Output the [x, y] coordinate of the center of the cell containing the given text.  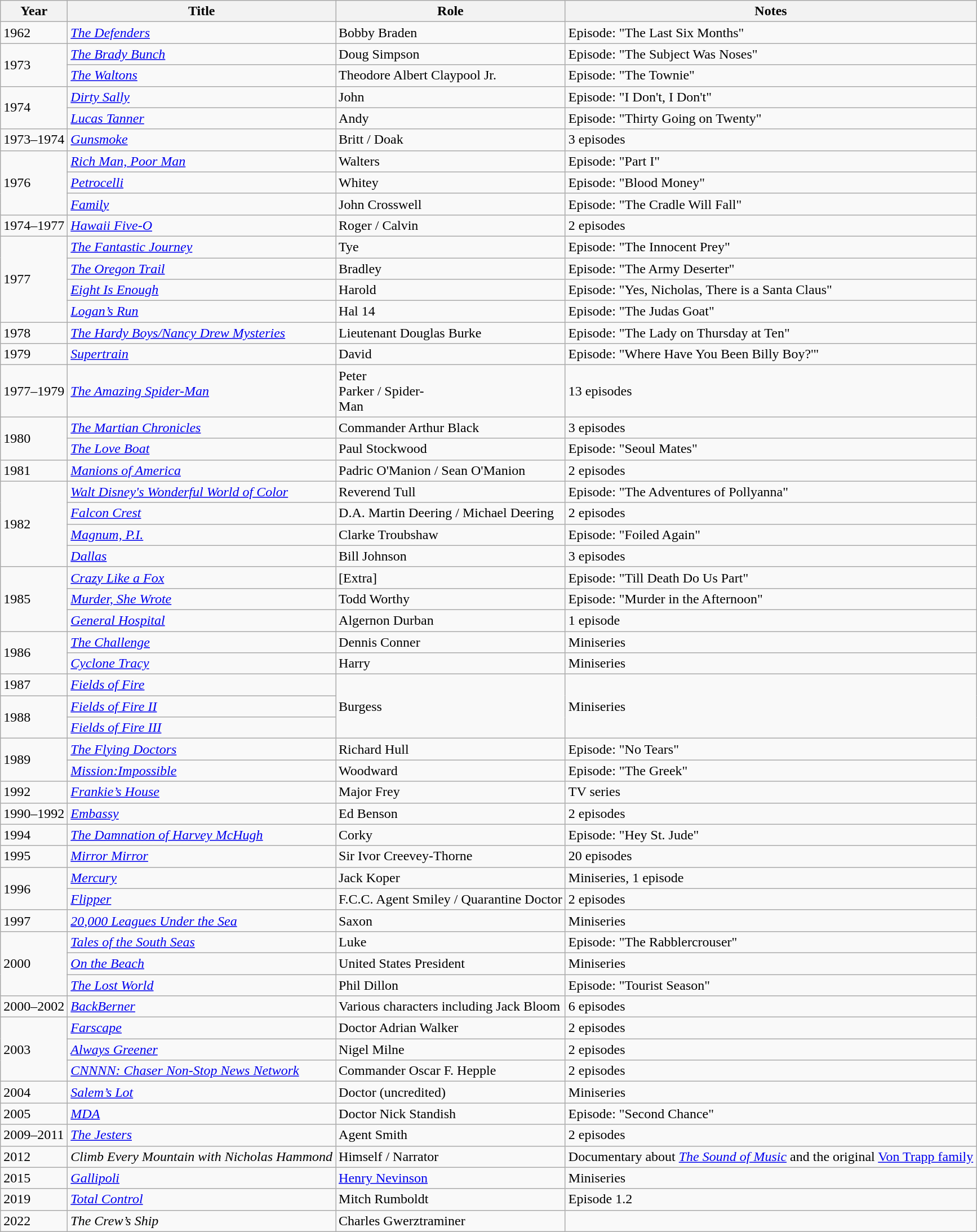
Role [451, 11]
1974–1977 [34, 225]
2005 [34, 1114]
Lucas Tanner [202, 118]
The Love Boat [202, 449]
Manions of America [202, 470]
Andy [451, 118]
Family [202, 204]
Richard Hull [451, 749]
2000 [34, 963]
Walters [451, 161]
Tye [451, 247]
Lieutenant Douglas Burke [451, 333]
Roger / Calvin [451, 225]
F.C.C. Agent Smiley / Quarantine Doctor [451, 899]
Salem’s Lot [202, 1092]
Dirty Sally [202, 97]
Britt / Doak [451, 140]
John Crosswell [451, 204]
Magnum, P.I. [202, 535]
Agent Smith [451, 1135]
Whitey [451, 183]
Notes [771, 11]
MDA [202, 1114]
Episode: "Where Have You Been Billy Boy?'" [771, 354]
Episode: "The Adventures of Pollyanna" [771, 492]
Rich Man, Poor Man [202, 161]
Gunsmoke [202, 140]
Episode: "Murder in the Afternoon" [771, 599]
The Brady Bunch [202, 54]
1979 [34, 354]
Episode: "Yes, Nicholas, There is a Santa Claus" [771, 290]
Ed Benson [451, 813]
The Waltons [202, 75]
The Fantastic Journey [202, 247]
Bill Johnson [451, 556]
1992 [34, 792]
1980 [34, 438]
Bobby Braden [451, 33]
Episode: "The Innocent Prey" [771, 247]
Himself / Narrator [451, 1157]
Embassy [202, 813]
Theodore Albert Claypool Jr. [451, 75]
Harold [451, 290]
1985 [34, 599]
20 episodes [771, 856]
Tales of the South Seas [202, 942]
TV series [771, 792]
Episode: "Second Chance" [771, 1114]
Supertrain [202, 354]
1996 [34, 888]
Episode: "The Cradle Will Fall" [771, 204]
Burgess [451, 706]
1976 [34, 183]
Various characters including Jack Bloom [451, 1007]
Doctor (uncredited) [451, 1092]
Harry [451, 664]
2009–2011 [34, 1135]
Saxon [451, 920]
1974 [34, 108]
The Hardy Boys/Nancy Drew Mysteries [202, 333]
Episode 1.2 [771, 1199]
2004 [34, 1092]
Frankie’s House [202, 792]
Episode: "Blood Money" [771, 183]
CNNNN: Chaser Non-Stop News Network [202, 1071]
Jack Koper [451, 878]
Episode: "Foiled Again" [771, 535]
Mitch Rumboldt [451, 1199]
1978 [34, 333]
John [451, 97]
Todd Worthy [451, 599]
Episode: "The Last Six Months" [771, 33]
Cyclone Tracy [202, 664]
Doctor Nick Standish [451, 1114]
13 episodes [771, 391]
Doctor Adrian Walker [451, 1028]
Episode: "Seoul Mates" [771, 449]
1982 [34, 524]
Clarke Troubshaw [451, 535]
Mirror Mirror [202, 856]
Fields of Fire II [202, 706]
Algernon Durban [451, 620]
David [451, 354]
The Defenders [202, 33]
1977 [34, 279]
Crazy Like a Fox [202, 577]
D.A. Martin Deering / Michael Deering [451, 513]
1973 [34, 65]
Petrocelli [202, 183]
2003 [34, 1049]
1988 [34, 717]
The Flying Doctors [202, 749]
Episode: "The Subject Was Noses" [771, 54]
Fields of Fire III [202, 728]
Mission:Impossible [202, 771]
Episode: "I Don't, I Don't" [771, 97]
Total Control [202, 1199]
The Amazing Spider-Man [202, 391]
Commander Arthur Black [451, 428]
Commander Oscar F. Hepple [451, 1071]
Episode: "Tourist Season" [771, 985]
Episode: "The Rabblercrouser" [771, 942]
2019 [34, 1199]
Episode: "The Townie" [771, 75]
United States President [451, 963]
1994 [34, 835]
Mercury [202, 878]
Doug Simpson [451, 54]
Phil Dillon [451, 985]
Sir Ivor Creevey-Thorne [451, 856]
1981 [34, 470]
Flipper [202, 899]
The Oregon Trail [202, 269]
Year [34, 11]
Episode: "The Judas Goat" [771, 312]
Episode: "Part I" [771, 161]
Major Frey [451, 792]
Episode: "The Lady on Thursday at Ten" [771, 333]
1990–1992 [34, 813]
1 episode [771, 620]
Always Greener [202, 1049]
Padric O'Manion / Sean O'Manion [451, 470]
1989 [34, 760]
Paul Stockwood [451, 449]
Luke [451, 942]
1995 [34, 856]
1977–1979 [34, 391]
1973–1974 [34, 140]
Farscape [202, 1028]
6 episodes [771, 1007]
BackBerner [202, 1007]
Corky [451, 835]
2015 [34, 1178]
Gallipoli [202, 1178]
The Damnation of Harvey McHugh [202, 835]
Fields of Fire [202, 685]
Eight Is Enough [202, 290]
Miniseries, 1 episode [771, 878]
Documentary about The Sound of Music and the original Von Trapp family [771, 1157]
Dallas [202, 556]
Walt Disney's Wonderful World of Color [202, 492]
1962 [34, 33]
1997 [34, 920]
Episode: "The Army Deserter" [771, 269]
Episode: "Till Death Do Us Part" [771, 577]
Hawaii Five-O [202, 225]
Episode: "No Tears" [771, 749]
2000–2002 [34, 1007]
Reverend Tull [451, 492]
Hal 14 [451, 312]
Episode: "Thirty Going on Twenty" [771, 118]
Bradley [451, 269]
The Crew’s Ship [202, 1221]
The Challenge [202, 642]
The Martian Chronicles [202, 428]
[Extra] [451, 577]
On the Beach [202, 963]
Peter Parker / Spider-Man [451, 391]
Title [202, 11]
Episode: "The Greek" [771, 771]
Charles Gwerztraminer [451, 1221]
Climb Every Mountain with Nicholas Hammond [202, 1157]
The Jesters [202, 1135]
20,000 Leagues Under the Sea [202, 920]
2022 [34, 1221]
Falcon Crest [202, 513]
1987 [34, 685]
Logan’s Run [202, 312]
Nigel Milne [451, 1049]
Woodward [451, 771]
Henry Nevinson [451, 1178]
General Hospital [202, 620]
The Lost World [202, 985]
1986 [34, 652]
Dennis Conner [451, 642]
Murder, She Wrote [202, 599]
Episode: "Hey St. Jude" [771, 835]
2012 [34, 1157]
